From the cell containing the given text, extract its center point as [x, y] coordinate. 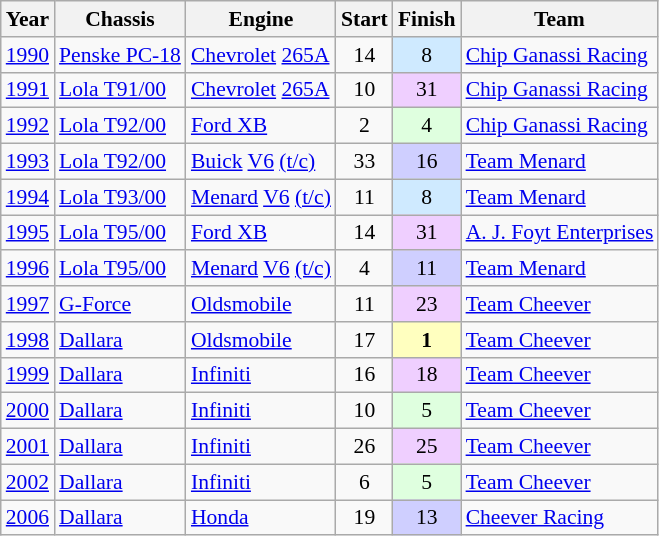
2001 [28, 447]
2000 [28, 411]
1997 [28, 304]
33 [364, 162]
Engine [261, 19]
Finish [427, 19]
Chassis [120, 19]
Lola T93/00 [120, 197]
6 [364, 482]
Honda [261, 518]
1 [427, 340]
25 [427, 447]
1991 [28, 90]
Lola T91/00 [120, 90]
1995 [28, 233]
17 [364, 340]
Year [28, 19]
Start [364, 19]
18 [427, 375]
23 [427, 304]
1990 [28, 55]
1999 [28, 375]
1993 [28, 162]
A. J. Foyt Enterprises [560, 233]
Team [560, 19]
1994 [28, 197]
1998 [28, 340]
Buick V6 (t/c) [261, 162]
26 [364, 447]
2 [364, 126]
Penske PC-18 [120, 55]
1996 [28, 269]
1992 [28, 126]
13 [427, 518]
Cheever Racing [560, 518]
2006 [28, 518]
G-Force [120, 304]
2002 [28, 482]
19 [364, 518]
